Find where the given text appears and provide that cell's center as (X, Y) coordinate. 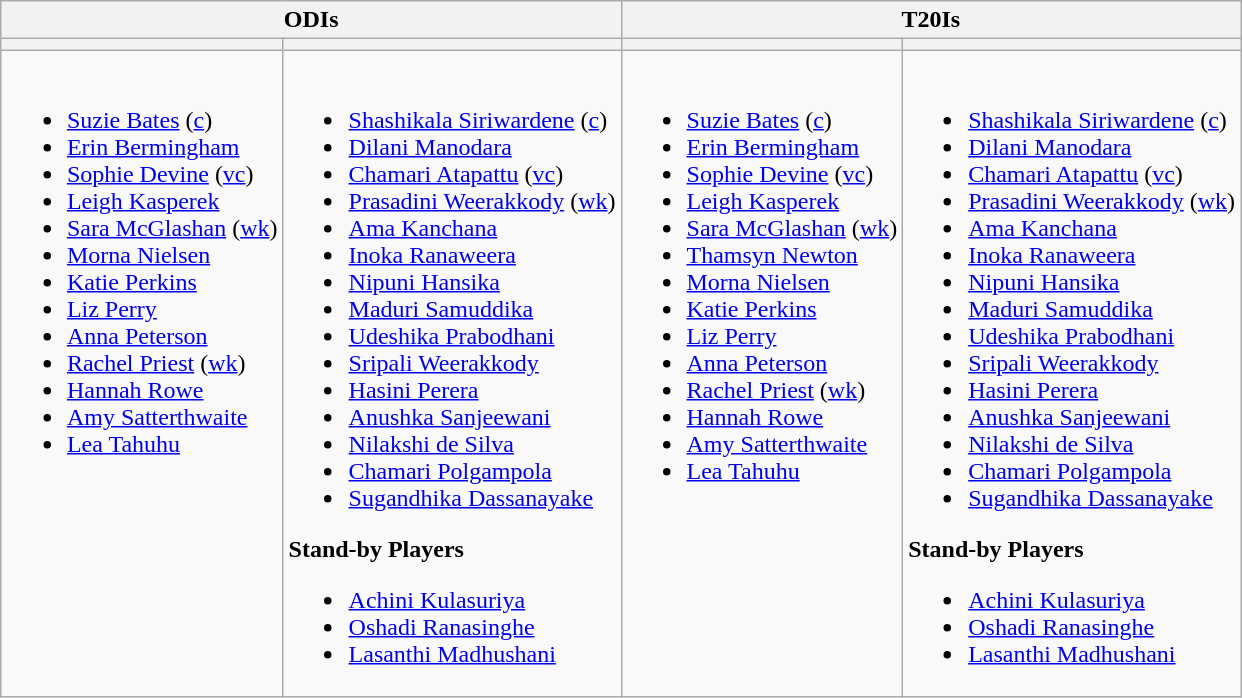
ODIs (311, 20)
T20Is (931, 20)
